Extract the [X, Y] coordinate from the center of the cell holding the provided text.  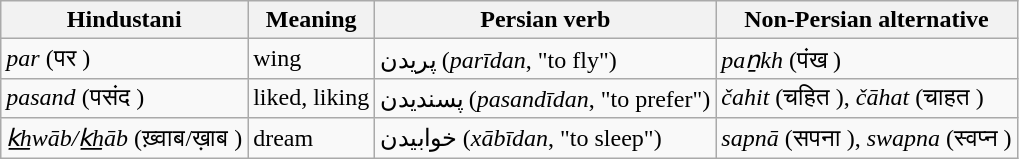
Hindustani [124, 20]
paṉkh (पंख ) [866, 59]
Persian verb [546, 20]
par (पर ) [124, 59]
dream [312, 138]
liked, liking [312, 98]
pasand (पसंद ) [124, 98]
čahit (चहित ), čāhat (चाहत ) [866, 98]
خوابیدن (xābīdan, "to sleep") [546, 138]
wing [312, 59]
پریدن (parīdan, "to fly") [546, 59]
Meaning [312, 20]
پسندیدن (pasandīdan, "to prefer") [546, 98]
Non-Persian alternative [866, 20]
k͟hwāb/k͟hāb (ख़्वाब/ख़ाब ) [124, 138]
sapnā (सपना ), swapna (स्वप्न ) [866, 138]
